Identify which cell holds the provided text, then report its [x, y] central coordinate. 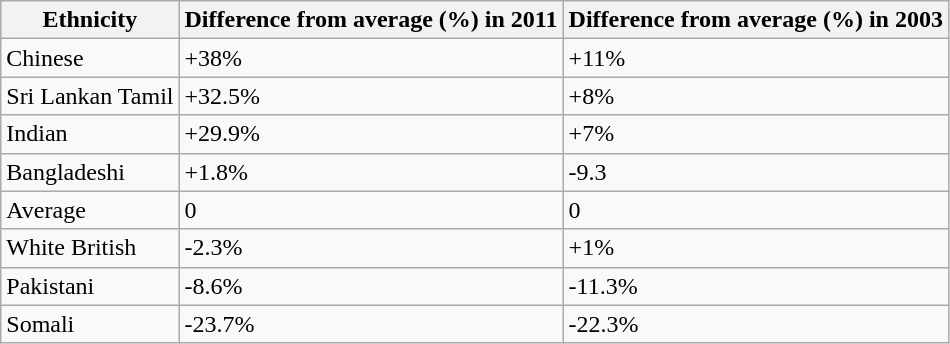
+11% [756, 58]
-8.6% [371, 286]
-11.3% [756, 286]
Sri Lankan Tamil [90, 96]
-23.7% [371, 324]
Difference from average (%) in 2003 [756, 20]
+1.8% [371, 172]
Chinese [90, 58]
Pakistani [90, 286]
Somali [90, 324]
-9.3 [756, 172]
Ethnicity [90, 20]
Average [90, 210]
+32.5% [371, 96]
-2.3% [371, 248]
Bangladeshi [90, 172]
+1% [756, 248]
Difference from average (%) in 2011 [371, 20]
Indian [90, 134]
+7% [756, 134]
-22.3% [756, 324]
+8% [756, 96]
+29.9% [371, 134]
White British [90, 248]
+38% [371, 58]
